Find where the given text appears and provide that cell's center as (X, Y) coordinate. 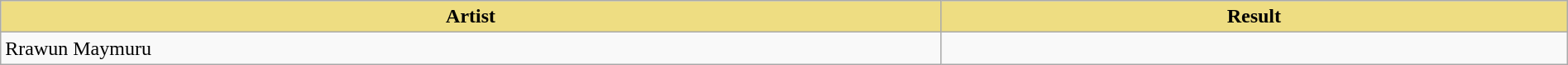
Artist (471, 17)
Result (1254, 17)
Rrawun Maymuru (471, 48)
